Determine the [X, Y] coordinate at the center of the cell enclosing the given text.  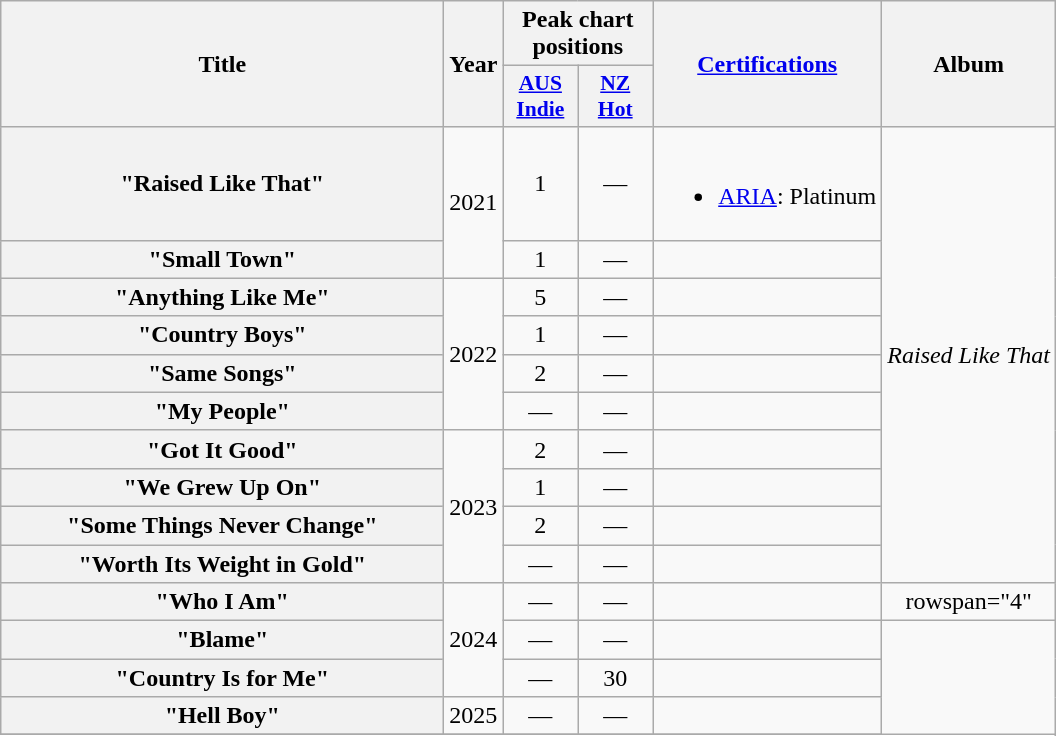
2024 [474, 640]
NZHot [616, 96]
5 [540, 297]
"Country Boys" [222, 335]
"We Grew Up On" [222, 487]
2023 [474, 506]
ARIA: Platinum [768, 184]
2021 [474, 202]
"Who I Am" [222, 602]
"Small Town" [222, 259]
2022 [474, 354]
Peak chart positions [578, 34]
"Hell Boy" [222, 716]
"Blame" [222, 640]
2025 [474, 716]
Raised Like That [969, 355]
AUS Indie [540, 96]
"Some Things Never Change" [222, 525]
"Raised Like That" [222, 184]
"My People" [222, 411]
Title [222, 64]
Year [474, 64]
"Country Is for Me" [222, 678]
"Worth Its Weight in Gold" [222, 563]
rowspan="4" [969, 602]
"Same Songs" [222, 373]
30 [616, 678]
Album [969, 64]
Certifications [768, 64]
"Anything Like Me" [222, 297]
"Got It Good" [222, 449]
